From the cell containing the given text, extract its center point as [x, y] coordinate. 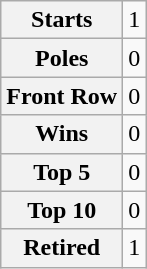
Top 5 [62, 172]
Wins [62, 134]
Retired [62, 248]
Top 10 [62, 210]
Front Row [62, 96]
Poles [62, 58]
Starts [62, 20]
